Pinpoint the cell where the given text exists, returning its (X, Y) midpoint coordinate. 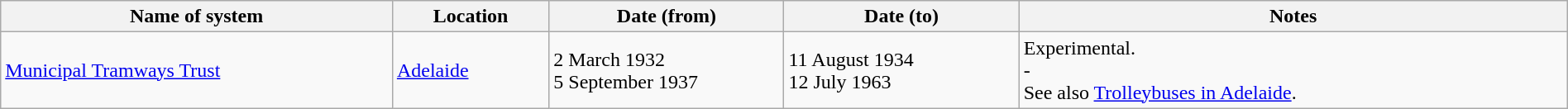
Municipal Tramways Trust (197, 70)
11 August 193412 July 1963 (901, 70)
Notes (1293, 17)
2 March 19325 September 1937 (667, 70)
Location (470, 17)
Experimental.- See also Trolleybuses in Adelaide. (1293, 70)
Name of system (197, 17)
Date (from) (667, 17)
Date (to) (901, 17)
Adelaide (470, 70)
